Capture the cell that displays the provided text and extract its (x, y) central coordinate. 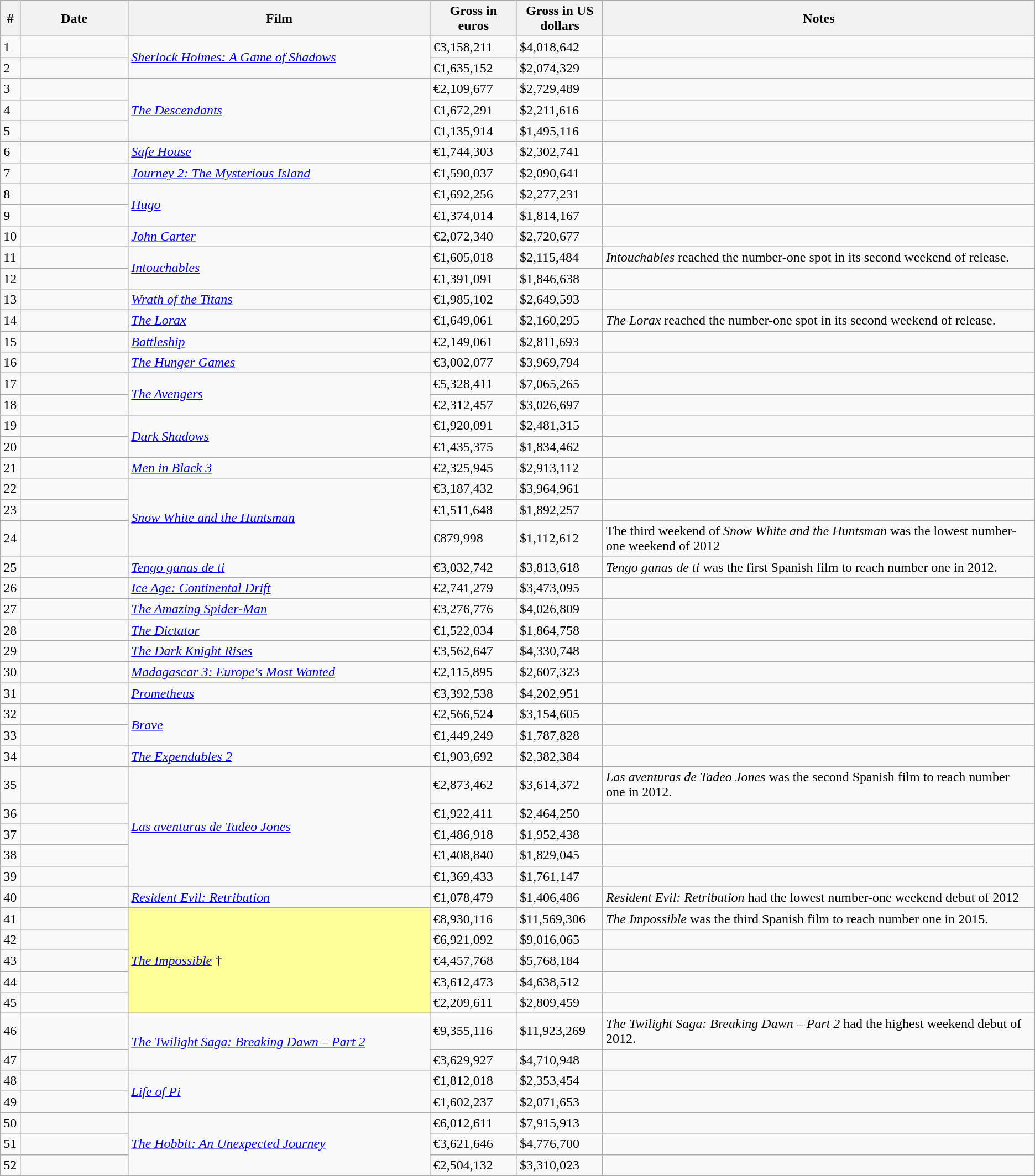
€1,922,411 (473, 813)
$1,846,638 (560, 278)
€2,741,279 (473, 588)
$2,607,323 (560, 672)
€6,921,092 (473, 939)
Ice Age: Continental Drift (279, 588)
The Hunger Games (279, 363)
$3,964,961 (560, 489)
30 (11, 672)
Date (74, 19)
€1,369,433 (473, 876)
Film (279, 19)
€1,605,018 (473, 257)
33 (11, 735)
31 (11, 693)
€1,522,034 (473, 630)
Battleship (279, 342)
10 (11, 236)
€1,590,037 (473, 173)
Journey 2: The Mysterious Island (279, 173)
€9,355,116 (473, 1032)
€2,312,457 (473, 405)
Intouchables reached the number-one spot in its second weekend of release. (818, 257)
$2,481,315 (560, 426)
45 (11, 1003)
25 (11, 567)
€1,692,256 (473, 194)
27 (11, 609)
Prometheus (279, 693)
$3,969,794 (560, 363)
€2,115,895 (473, 672)
39 (11, 876)
40 (11, 897)
Men in Black 3 (279, 468)
€2,209,611 (473, 1003)
18 (11, 405)
$7,065,265 (560, 384)
$3,026,697 (560, 405)
41 (11, 918)
€2,109,677 (473, 89)
$4,018,642 (560, 47)
€1,374,014 (473, 215)
€3,629,927 (473, 1060)
$1,829,045 (560, 855)
Las aventuras de Tadeo Jones was the second Spanish film to reach number one in 2012. (818, 785)
37 (11, 834)
€1,985,102 (473, 300)
13 (11, 300)
$1,495,116 (560, 131)
€5,328,411 (473, 384)
Wrath of the Titans (279, 300)
€1,435,375 (473, 447)
$2,720,677 (560, 236)
9 (11, 215)
€1,391,091 (473, 278)
€2,566,524 (473, 714)
17 (11, 384)
Las aventuras de Tadeo Jones (279, 827)
16 (11, 363)
$7,915,913 (560, 1123)
$2,160,295 (560, 321)
John Carter (279, 236)
35 (11, 785)
€3,158,211 (473, 47)
$2,302,741 (560, 152)
6 (11, 152)
$2,115,484 (560, 257)
$1,112,612 (560, 539)
€4,457,768 (473, 960)
$1,761,147 (560, 876)
2 (11, 68)
11 (11, 257)
42 (11, 939)
50 (11, 1123)
Resident Evil: Retribution had the lowest number-one weekend debut of 2012 (818, 897)
47 (11, 1060)
3 (11, 89)
Gross in euros (473, 19)
5 (11, 131)
15 (11, 342)
€1,511,648 (473, 510)
€1,649,061 (473, 321)
€1,602,237 (473, 1102)
The Lorax (279, 321)
€2,072,340 (473, 236)
The Hobbit: An Unexpected Journey (279, 1144)
$2,649,593 (560, 300)
The Descendants (279, 110)
€2,149,061 (473, 342)
Dark Shadows (279, 436)
36 (11, 813)
Gross in US dollars (560, 19)
Life of Pi (279, 1091)
€2,504,132 (473, 1165)
Hugo (279, 205)
€879,998 (473, 539)
€1,744,303 (473, 152)
The Dark Knight Rises (279, 651)
28 (11, 630)
7 (11, 173)
The Dictator (279, 630)
46 (11, 1032)
8 (11, 194)
$2,090,641 (560, 173)
$1,834,462 (560, 447)
€3,002,077 (473, 363)
The Avengers (279, 394)
38 (11, 855)
52 (11, 1165)
€1,135,914 (473, 131)
€2,873,462 (473, 785)
€1,449,249 (473, 735)
The Twilight Saga: Breaking Dawn – Part 2 had the highest weekend debut of 2012. (818, 1032)
Safe House (279, 152)
44 (11, 981)
$3,473,095 (560, 588)
€1,920,091 (473, 426)
Madagascar 3: Europe's Most Wanted (279, 672)
€1,812,018 (473, 1081)
$1,952,438 (560, 834)
€2,325,945 (473, 468)
19 (11, 426)
€3,187,432 (473, 489)
€3,032,742 (473, 567)
€1,635,152 (473, 68)
12 (11, 278)
€3,392,538 (473, 693)
$2,071,653 (560, 1102)
€8,930,116 (473, 918)
Tengo ganas de ti (279, 567)
Brave (279, 725)
32 (11, 714)
€3,612,473 (473, 981)
4 (11, 110)
$2,211,616 (560, 110)
Intouchables (279, 268)
24 (11, 539)
The Impossible † (279, 960)
$4,202,951 (560, 693)
The Lorax reached the number-one spot in its second weekend of release. (818, 321)
34 (11, 756)
$2,729,489 (560, 89)
$3,614,372 (560, 785)
€1,078,479 (473, 897)
€3,621,646 (473, 1144)
Notes (818, 19)
$4,330,748 (560, 651)
20 (11, 447)
14 (11, 321)
Tengo ganas de ti was the first Spanish film to reach number one in 2012. (818, 567)
$1,406,486 (560, 897)
$3,154,605 (560, 714)
23 (11, 510)
51 (11, 1144)
29 (11, 651)
$2,809,459 (560, 1003)
$2,913,112 (560, 468)
The Twilight Saga: Breaking Dawn – Part 2 (279, 1042)
€1,486,918 (473, 834)
$11,569,306 (560, 918)
The Expendables 2 (279, 756)
€1,408,840 (473, 855)
The Impossible was the third Spanish film to reach number one in 2015. (818, 918)
$9,016,065 (560, 939)
$4,710,948 (560, 1060)
$1,892,257 (560, 510)
$3,310,023 (560, 1165)
The Amazing Spider-Man (279, 609)
$1,787,828 (560, 735)
€1,903,692 (473, 756)
$2,811,693 (560, 342)
$2,074,329 (560, 68)
$1,814,167 (560, 215)
Resident Evil: Retribution (279, 897)
$4,776,700 (560, 1144)
Sherlock Holmes: A Game of Shadows (279, 58)
49 (11, 1102)
$2,382,384 (560, 756)
# (11, 19)
$5,768,184 (560, 960)
€3,562,647 (473, 651)
$4,026,809 (560, 609)
$2,464,250 (560, 813)
€1,672,291 (473, 110)
26 (11, 588)
$1,864,758 (560, 630)
$4,638,512 (560, 981)
$2,277,231 (560, 194)
The third weekend of Snow White and the Huntsman was the lowest number-one weekend of 2012 (818, 539)
$3,813,618 (560, 567)
Snow White and the Huntsman (279, 518)
21 (11, 468)
€6,012,611 (473, 1123)
€3,276,776 (473, 609)
$11,923,269 (560, 1032)
43 (11, 960)
48 (11, 1081)
22 (11, 489)
$2,353,454 (560, 1081)
1 (11, 47)
